Pinpoint the cell where the given text exists, returning its [X, Y] midpoint coordinate. 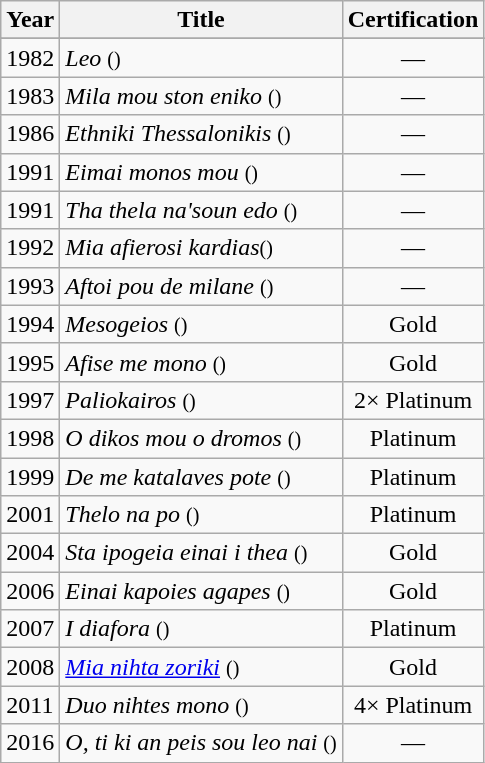
Eimai monos mou () [201, 172]
Aftoi pou de milane () [201, 286]
De me katalaves pote () [201, 477]
2001 [30, 515]
Ethniki Thessalonikis () [201, 134]
Mia afierosi kardias() [201, 248]
O dikos mou o dromos () [201, 438]
Title [201, 20]
Mesogeios () [201, 324]
Certification [413, 20]
2011 [30, 705]
1983 [30, 96]
Duo nihtes mono () [201, 705]
1997 [30, 400]
4× Platinum [413, 705]
2× Platinum [413, 400]
2007 [30, 629]
Year [30, 20]
Mia nihta zoriki () [201, 667]
1986 [30, 134]
Sta ipogeia einai i thea () [201, 553]
Tha thela na'soun edo () [201, 210]
1998 [30, 438]
Mila mou ston eniko () [201, 96]
Leo () [201, 58]
1995 [30, 362]
Paliokairos () [201, 400]
1993 [30, 286]
1982 [30, 58]
I diafora () [201, 629]
1992 [30, 248]
Thelo na po () [201, 515]
2008 [30, 667]
Einai kapoies agapes () [201, 591]
2006 [30, 591]
O, ti ki an peis sou leo nai () [201, 743]
1999 [30, 477]
2016 [30, 743]
2004 [30, 553]
Afise me mono () [201, 362]
1994 [30, 324]
